Search for the cell housing the specified text and yield its (x, y) center coordinate. 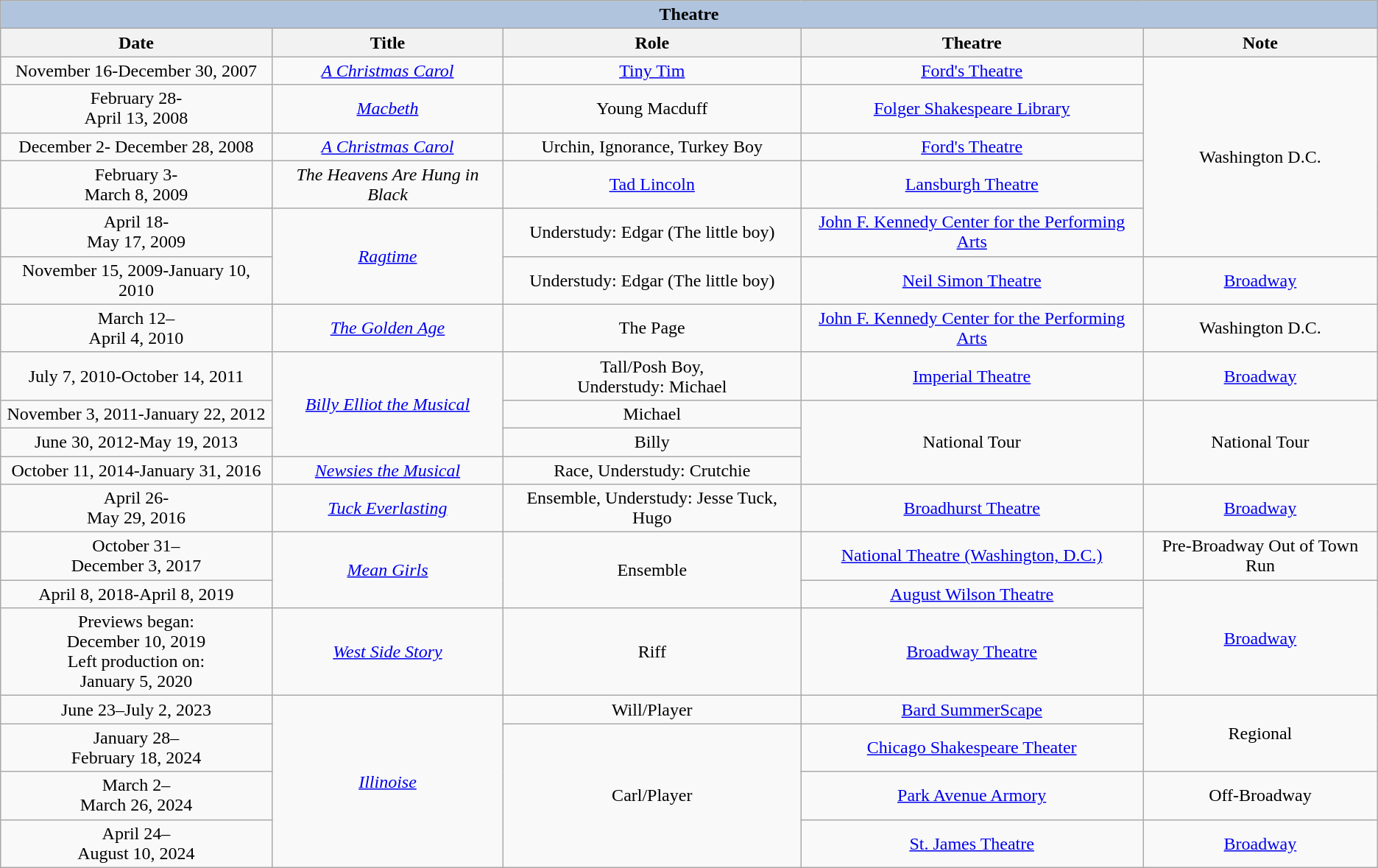
Imperial Theatre (972, 375)
Role (652, 43)
Riff (652, 652)
Tiny Tim (652, 71)
Ragtime (387, 256)
Tall/Posh Boy,Understudy: Michael (652, 375)
Race, Understudy: Crutchie (652, 470)
July 7, 2010-October 14, 2011 (136, 375)
June 30, 2012-May 19, 2013 (136, 442)
Chicago Shakespeare Theater (972, 748)
February 28- April 13, 2008 (136, 109)
Lansburgh Theatre (972, 184)
Urchin, Ignorance, Turkey Boy (652, 147)
June 23–July 2, 2023 (136, 710)
January 28–February 18, 2024 (136, 748)
Mean Girls (387, 570)
November 3, 2011-January 22, 2012 (136, 414)
Date (136, 43)
Illinoise (387, 782)
Bard SummerScape (972, 710)
April 8, 2018-April 8, 2019 (136, 594)
St. James Theatre (972, 844)
Note (1260, 43)
Tuck Everlasting (387, 508)
Tad Lincoln (652, 184)
November 15, 2009-January 10, 2010 (136, 280)
Ensemble, Understudy: Jesse Tuck, Hugo (652, 508)
Billy Elliot the Musical (387, 403)
Broadhurst Theatre (972, 508)
March 2–March 26, 2024 (136, 795)
Title (387, 43)
Will/Player (652, 710)
Carl/Player (652, 795)
Young Macduff (652, 109)
October 11, 2014-January 31, 2016 (136, 470)
Park Avenue Armory (972, 795)
National Theatre (Washington, D.C.) (972, 557)
Pre-Broadway Out of Town Run (1260, 557)
Newsies the Musical (387, 470)
December 2- December 28, 2008 (136, 147)
February 3- March 8, 2009 (136, 184)
April 18- May 17, 2009 (136, 233)
Regional (1260, 733)
Macbeth (387, 109)
Folger Shakespeare Library (972, 109)
April 26- May 29, 2016 (136, 508)
The Golden Age (387, 328)
October 31–December 3, 2017 (136, 557)
Off-Broadway (1260, 795)
Michael (652, 414)
The Heavens Are Hung in Black (387, 184)
The Page (652, 328)
March 12– April 4, 2010 (136, 328)
Previews began: December 10, 2019 Left production on: January 5, 2020 (136, 652)
Broadway Theatre (972, 652)
Neil Simon Theatre (972, 280)
April 24–August 10, 2024 (136, 844)
Billy (652, 442)
August Wilson Theatre (972, 594)
Ensemble (652, 570)
November 16-December 30, 2007 (136, 71)
West Side Story (387, 652)
